Scan for the cell matching the given text and deliver its [x, y] coordinate at center. 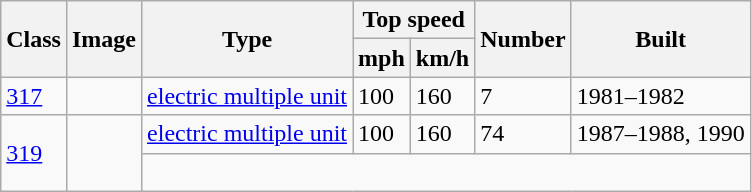
1987–1988, 1990 [660, 134]
Image [104, 39]
1981–1982 [660, 96]
74 [523, 134]
km/h [442, 58]
Top speed [414, 20]
Type [248, 39]
Class [34, 39]
7 [523, 96]
Number [523, 39]
317 [34, 96]
319 [34, 153]
mph [382, 58]
Built [660, 39]
